Return [X, Y] of the center of cell containing provided text 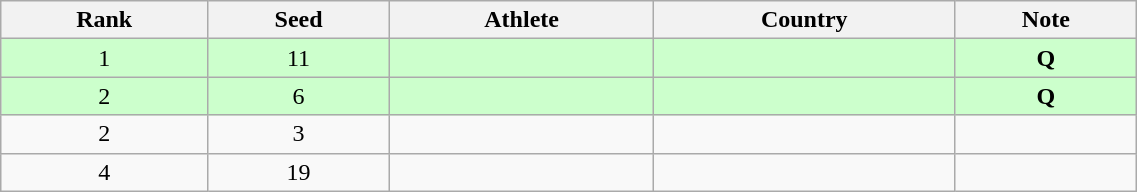
Athlete [522, 20]
Rank [104, 20]
Country [804, 20]
3 [299, 134]
Seed [299, 20]
1 [104, 58]
6 [299, 96]
19 [299, 172]
Note [1046, 20]
4 [104, 172]
11 [299, 58]
